Determine the (X, Y) coordinate at the center of the cell enclosing the given text.  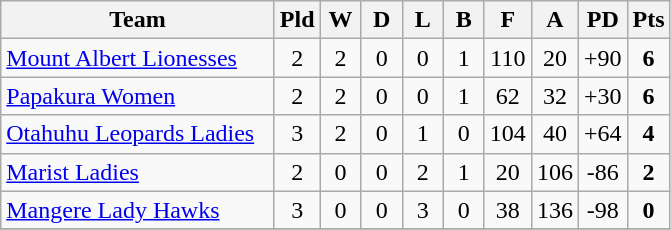
40 (554, 134)
62 (508, 96)
B (464, 20)
32 (554, 96)
A (554, 20)
L (422, 20)
4 (648, 134)
106 (554, 172)
-86 (602, 172)
PD (602, 20)
Pts (648, 20)
-98 (602, 210)
Team (138, 20)
F (508, 20)
Otahuhu Leopards Ladies (138, 134)
+90 (602, 58)
Mangere Lady Hawks (138, 210)
136 (554, 210)
D (382, 20)
Marist Ladies (138, 172)
+64 (602, 134)
104 (508, 134)
110 (508, 58)
38 (508, 210)
Pld (297, 20)
W (340, 20)
+30 (602, 96)
Papakura Women (138, 96)
Mount Albert Lionesses (138, 58)
